For the text-containing cell, return its midpoint in (X, Y) coordinate format. 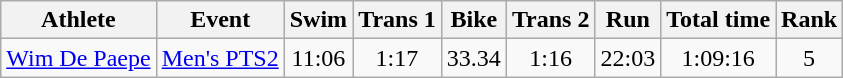
Total time (718, 20)
Bike (474, 20)
Trans 2 (550, 20)
Event (220, 20)
Run (628, 20)
22:03 (628, 58)
Rank (810, 20)
Wim De Paepe (78, 58)
Athlete (78, 20)
11:06 (318, 58)
1:09:16 (718, 58)
33.34 (474, 58)
5 (810, 58)
Swim (318, 20)
1:16 (550, 58)
1:17 (398, 58)
Men's PTS2 (220, 58)
Trans 1 (398, 20)
